Identify which cell holds the provided text, then report its (x, y) central coordinate. 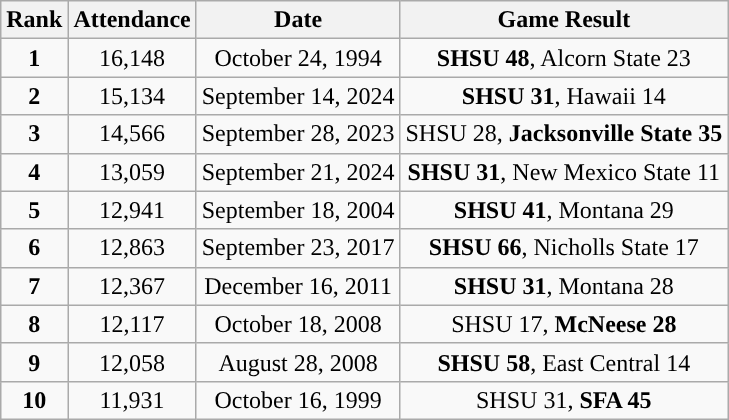
SHSU 31, Montana 28 (564, 286)
7 (34, 286)
8 (34, 324)
SHSU 66, Nicholls State 17 (564, 248)
12,117 (132, 324)
September 28, 2023 (298, 134)
3 (34, 134)
12,367 (132, 286)
SHSU 41, Montana 29 (564, 210)
Attendance (132, 20)
October 18, 2008 (298, 324)
September 14, 2024 (298, 96)
October 24, 1994 (298, 58)
12,058 (132, 362)
August 28, 2008 (298, 362)
Date (298, 20)
SHSU 31, New Mexico State 11 (564, 172)
September 23, 2017 (298, 248)
9 (34, 362)
5 (34, 210)
September 18, 2004 (298, 210)
15,134 (132, 96)
10 (34, 400)
Game Result (564, 20)
SHSU 31, SFA 45 (564, 400)
SHSU 31, Hawaii 14 (564, 96)
16,148 (132, 58)
12,863 (132, 248)
SHSU 48, Alcorn State 23 (564, 58)
11,931 (132, 400)
SHSU 17, McNeese 28 (564, 324)
13,059 (132, 172)
October 16, 1999 (298, 400)
1 (34, 58)
6 (34, 248)
4 (34, 172)
SHSU 28, Jacksonville State 35 (564, 134)
December 16, 2011 (298, 286)
September 21, 2024 (298, 172)
Rank (34, 20)
14,566 (132, 134)
2 (34, 96)
SHSU 58, East Central 14 (564, 362)
12,941 (132, 210)
